Determine the (x, y) coordinate at the center of the cell enclosing the given text.  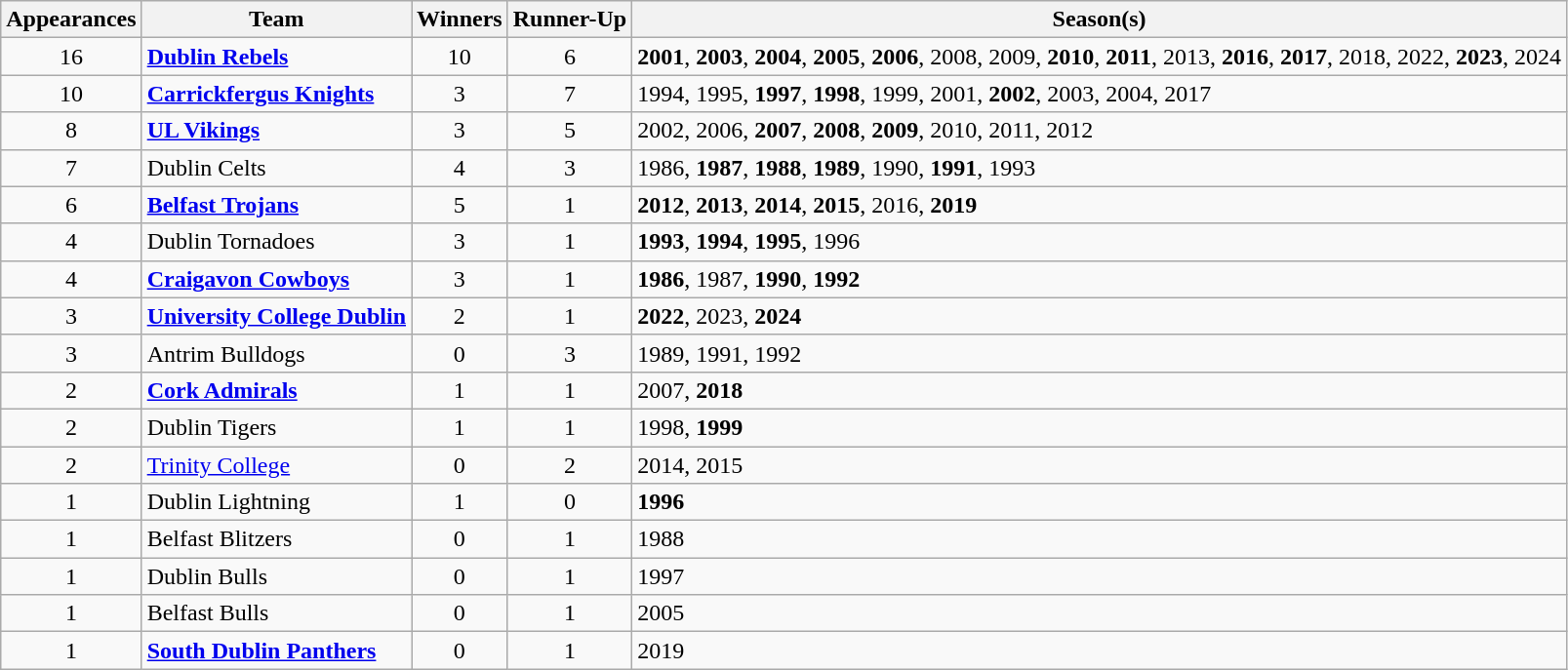
South Dublin Panthers (276, 650)
2014, 2015 (1100, 465)
1993, 1994, 1995, 1996 (1100, 242)
Season(s) (1100, 20)
Dublin Rebels (276, 57)
Dublin Tornadoes (276, 242)
Belfast Bulls (276, 613)
1988 (1100, 539)
1989, 1991, 1992 (1100, 353)
UL Vikings (276, 131)
Craigavon Cowboys (276, 279)
1996 (1100, 502)
1998, 1999 (1100, 427)
University College Dublin (276, 316)
Winners (461, 20)
Dublin Bulls (276, 576)
8 (71, 131)
Carrickfergus Knights (276, 94)
2022, 2023, 2024 (1100, 316)
1986, 1987, 1990, 1992 (1100, 279)
2007, 2018 (1100, 390)
2001, 2003, 2004, 2005, 2006, 2008, 2009, 2010, 2011, 2013, 2016, 2017, 2018, 2022, 2023, 2024 (1100, 57)
Belfast Trojans (276, 205)
2019 (1100, 650)
2002, 2006, 2007, 2008, 2009, 2010, 2011, 2012 (1100, 131)
2005 (1100, 613)
Dublin Lightning (276, 502)
16 (71, 57)
Appearances (71, 20)
Trinity College (276, 465)
Dublin Celts (276, 168)
Belfast Blitzers (276, 539)
Antrim Bulldogs (276, 353)
Runner-Up (570, 20)
1986, 1987, 1988, 1989, 1990, 1991, 1993 (1100, 168)
2012, 2013, 2014, 2015, 2016, 2019 (1100, 205)
1994, 1995, 1997, 1998, 1999, 2001, 2002, 2003, 2004, 2017 (1100, 94)
Cork Admirals (276, 390)
Dublin Tigers (276, 427)
Team (276, 20)
1997 (1100, 576)
